Return the (X, Y) coordinate for the center point of the cell that contains the specified text.  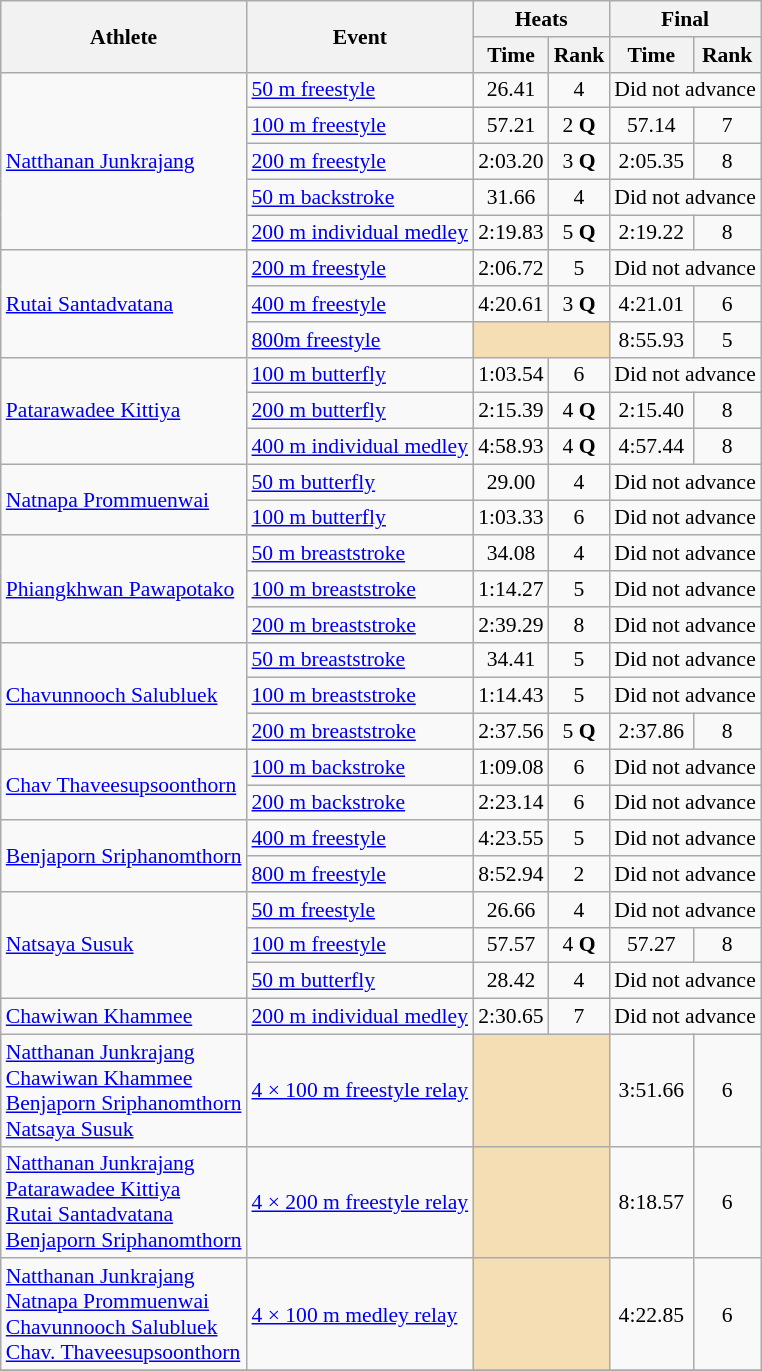
8:52.94 (510, 874)
800 m freestyle (360, 874)
4 × 100 m medley relay (360, 1315)
2:06.72 (510, 269)
28.42 (510, 981)
Chawiwan Khammee (124, 1017)
2:37.86 (651, 732)
Event (360, 36)
2:30.65 (510, 1017)
57.27 (651, 945)
4:23.55 (510, 839)
8:55.93 (651, 340)
2:19.22 (651, 233)
1:09.08 (510, 767)
4 × 100 m freestyle relay (360, 1090)
26.66 (510, 910)
4 × 200 m freestyle relay (360, 1202)
1:14.43 (510, 696)
2:05.35 (651, 162)
Chav Thaveesupsoonthorn (124, 784)
Natnapa Prommuenwai (124, 500)
Natthanan Junkrajang Natnapa Prommuenwai Chavunnooch Salubluek Chav. Thaveesupsoonthorn (124, 1315)
800m freestyle (360, 340)
Final (685, 19)
Heats (541, 19)
4:20.61 (510, 304)
57.21 (510, 126)
4:57.44 (651, 447)
2:19.83 (510, 233)
4:21.01 (651, 304)
Athlete (124, 36)
2:39.29 (510, 625)
Benjaporn Sriphanomthorn (124, 856)
34.08 (510, 554)
Chavunnooch Salubluek (124, 696)
8:18.57 (651, 1202)
2:37.56 (510, 732)
4:58.93 (510, 447)
Natthanan Junkrajang (124, 161)
29.00 (510, 482)
Natthanan Junkrajang Patarawadee Kittiya Rutai Santadvatana Benjaporn Sriphanomthorn (124, 1202)
2:23.14 (510, 803)
31.66 (510, 197)
57.57 (510, 945)
4:22.85 (651, 1315)
26.41 (510, 90)
2 (580, 874)
3:51.66 (651, 1090)
200 m butterfly (360, 411)
34.41 (510, 660)
Phiangkhwan Pawapotako (124, 590)
200 m backstroke (360, 803)
2:03.20 (510, 162)
50 m backstroke (360, 197)
57.14 (651, 126)
400 m individual medley (360, 447)
2:15.39 (510, 411)
Rutai Santadvatana (124, 304)
Natsaya Susuk (124, 946)
2 Q (580, 126)
1:14.27 (510, 589)
2:15.40 (651, 411)
Natthanan Junkrajang Chawiwan Khammee Benjaporn Sriphanomthorn Natsaya Susuk (124, 1090)
Patarawadee Kittiya (124, 410)
1:03.54 (510, 375)
1:03.33 (510, 518)
100 m backstroke (360, 767)
